Pinpoint the cell where the given text exists, returning its [x, y] midpoint coordinate. 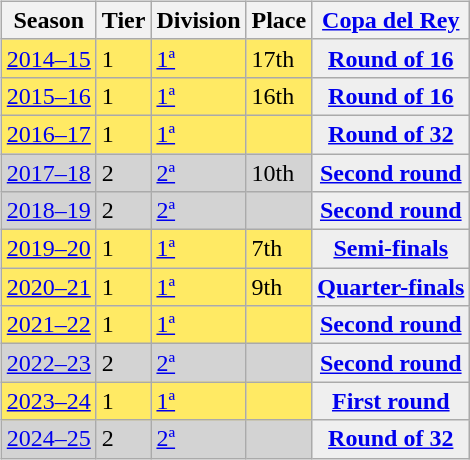
17th [279, 58]
2024–25 [48, 439]
Quarter-finals [391, 287]
2021–22 [48, 325]
9th [279, 287]
2014–15 [48, 58]
2017–18 [48, 173]
2023–24 [48, 401]
2018–19 [48, 211]
2015–16 [48, 96]
Season [48, 20]
Copa del Rey [391, 20]
Division [198, 20]
2022–23 [48, 363]
Semi-finals [391, 249]
2016–17 [48, 134]
Place [279, 20]
2020–21 [48, 287]
First round [391, 401]
7th [279, 249]
10th [279, 173]
16th [279, 96]
2019–20 [48, 249]
Tier [124, 20]
